Scan for the cell matching the given text and deliver its (x, y) coordinate at center. 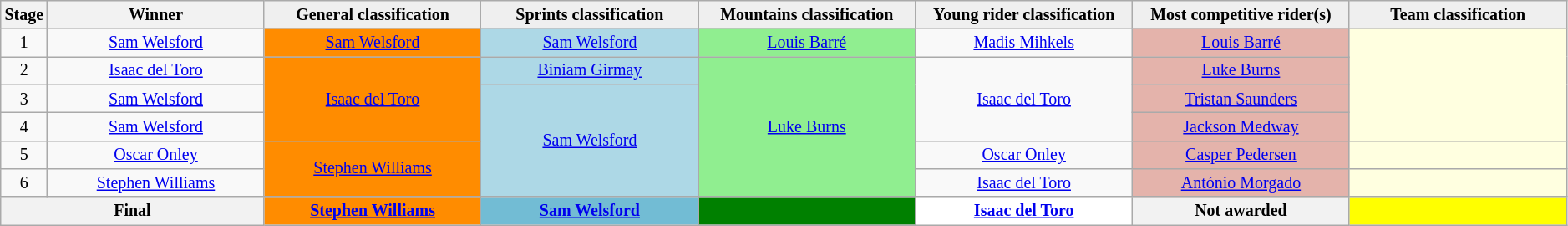
Mountains classification (807, 15)
Madis Mihkels (1024, 44)
1 (24, 44)
Jackson Medway (1241, 127)
4 (24, 127)
6 (24, 182)
Team classification (1458, 15)
5 (24, 154)
Casper Pedersen (1241, 154)
Tristan Saunders (1241, 99)
António Morgado (1241, 182)
General classification (373, 15)
3 (24, 99)
2 (24, 70)
Not awarded (1241, 211)
Biniam Girmay (590, 70)
Stage (24, 15)
Final (132, 211)
Winner (155, 15)
Most competitive rider(s) (1241, 15)
Young rider classification (1024, 15)
Sprints classification (590, 15)
